Scan for the cell matching the given text and deliver its (x, y) coordinate at center. 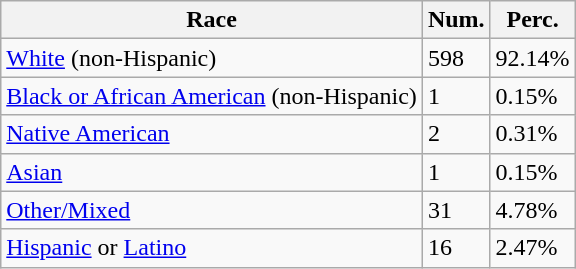
Num. (456, 20)
Race (212, 20)
Hispanic or Latino (212, 248)
Asian (212, 172)
2.47% (532, 248)
Black or African American (non-Hispanic) (212, 96)
White (non-Hispanic) (212, 58)
16 (456, 248)
Perc. (532, 20)
0.31% (532, 134)
Native American (212, 134)
598 (456, 58)
92.14% (532, 58)
31 (456, 210)
Other/Mixed (212, 210)
2 (456, 134)
4.78% (532, 210)
